From the cell containing the given text, extract its center point as [X, Y] coordinate. 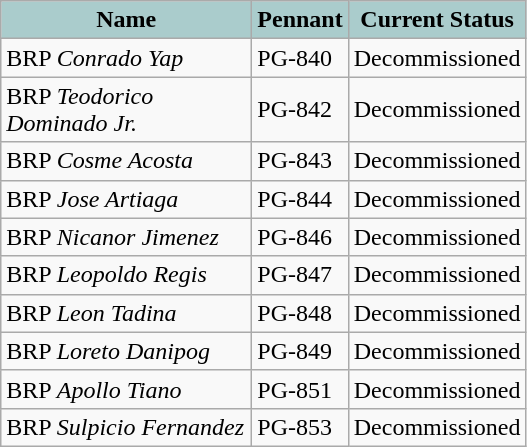
PG-842 [300, 110]
BRP Conrado Yap [126, 58]
PG-846 [300, 237]
PG-849 [300, 351]
PG-851 [300, 389]
PG-847 [300, 275]
Current Status [437, 20]
BRP Nicanor Jimenez [126, 237]
BRP Leon Tadina [126, 313]
PG-844 [300, 199]
BRP Leopoldo Regis [126, 275]
PG-840 [300, 58]
BRP Teodorico Dominado Jr. [126, 110]
Name [126, 20]
BRP Loreto Danipog [126, 351]
BRP Apollo Tiano [126, 389]
PG-843 [300, 161]
PG-848 [300, 313]
PG-853 [300, 427]
BRP Sulpicio Fernandez [126, 427]
Pennant [300, 20]
BRP Cosme Acosta [126, 161]
BRP Jose Artiaga [126, 199]
